From the cell containing the given text, extract its center point as [X, Y] coordinate. 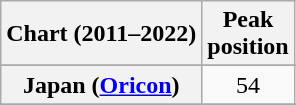
Chart (2011–2022) [102, 34]
Peak position [248, 34]
Japan (Oricon) [102, 85]
54 [248, 85]
